For the text-containing cell, return its midpoint in [X, Y] coordinate format. 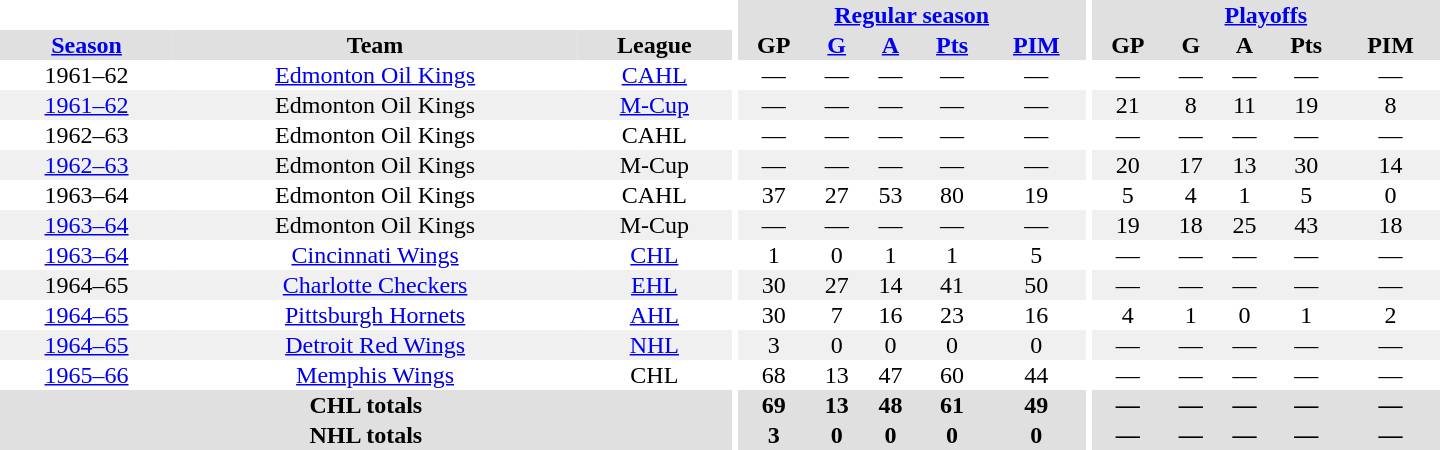
53 [891, 195]
43 [1306, 225]
Detroit Red Wings [375, 345]
League [654, 45]
EHL [654, 285]
Playoffs [1266, 15]
11 [1245, 105]
Cincinnati Wings [375, 255]
69 [774, 405]
2 [1390, 315]
37 [774, 195]
60 [952, 375]
68 [774, 375]
Memphis Wings [375, 375]
Season [86, 45]
AHL [654, 315]
CHL totals [366, 405]
47 [891, 375]
21 [1128, 105]
Team [375, 45]
Regular season [912, 15]
49 [1036, 405]
1965–66 [86, 375]
Charlotte Checkers [375, 285]
80 [952, 195]
41 [952, 285]
25 [1245, 225]
48 [891, 405]
Pittsburgh Hornets [375, 315]
50 [1036, 285]
44 [1036, 375]
23 [952, 315]
NHL totals [366, 435]
7 [837, 315]
NHL [654, 345]
20 [1128, 165]
61 [952, 405]
17 [1191, 165]
